Search for the cell housing the specified text and yield its (X, Y) center coordinate. 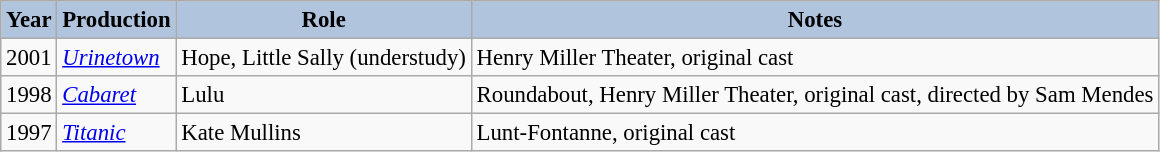
2001 (29, 58)
Roundabout, Henry Miller Theater, original cast, directed by Sam Mendes (814, 95)
Titanic (116, 133)
Production (116, 20)
Kate Mullins (324, 133)
1997 (29, 133)
Notes (814, 20)
1998 (29, 95)
Cabaret (116, 95)
Lulu (324, 95)
Urinetown (116, 58)
Lunt-Fontanne, original cast (814, 133)
Year (29, 20)
Hope, Little Sally (understudy) (324, 58)
Henry Miller Theater, original cast (814, 58)
Role (324, 20)
